For the text-containing cell, return its midpoint in (x, y) coordinate format. 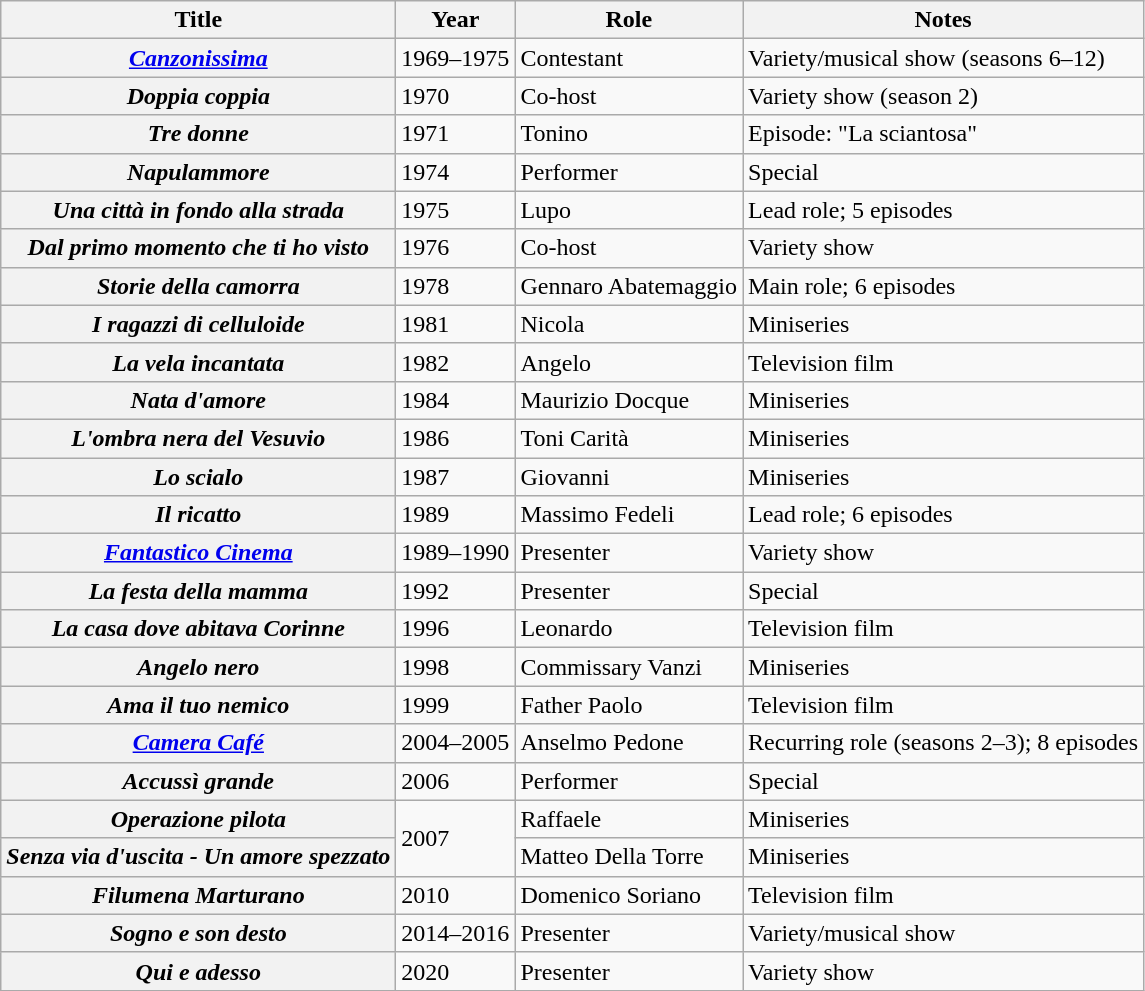
Ama il tuo nemico (198, 705)
Lupo (629, 210)
L'ombra nera del Vesuvio (198, 438)
Title (198, 20)
Doppia coppia (198, 96)
Dal primo momento che ti ho visto (198, 248)
Lead role; 6 episodes (944, 515)
Una città in fondo alla strada (198, 210)
Tre donne (198, 134)
1989 (456, 515)
Angelo (629, 362)
Camera Café (198, 743)
Giovanni (629, 477)
1981 (456, 324)
Sogno e son desto (198, 933)
1982 (456, 362)
1986 (456, 438)
1975 (456, 210)
Role (629, 20)
1999 (456, 705)
Main role; 6 episodes (944, 286)
1971 (456, 134)
Father Paolo (629, 705)
Senza via d'uscita - Un amore spezzato (198, 857)
Accussì grande (198, 781)
Tonino (629, 134)
1978 (456, 286)
Toni Carità (629, 438)
2020 (456, 971)
Angelo nero (198, 667)
Fantastico Cinema (198, 553)
Variety/musical show (944, 933)
Canzonissima (198, 58)
Operazione pilota (198, 819)
Gennaro Abatemaggio (629, 286)
Filumena Marturano (198, 895)
1974 (456, 172)
Variety/musical show (seasons 6–12) (944, 58)
Nicola (629, 324)
1976 (456, 248)
Nata d'amore (198, 400)
La festa della mamma (198, 591)
2007 (456, 838)
Lo scialo (198, 477)
La casa dove abitava Corinne (198, 629)
Maurizio Docque (629, 400)
Recurring role (seasons 2–3); 8 episodes (944, 743)
Il ricatto (198, 515)
Contestant (629, 58)
Commissary Vanzi (629, 667)
2014–2016 (456, 933)
Massimo Fedeli (629, 515)
Qui e adesso (198, 971)
1984 (456, 400)
1987 (456, 477)
Domenico Soriano (629, 895)
1989–1990 (456, 553)
1992 (456, 591)
I ragazzi di celluloide (198, 324)
1996 (456, 629)
Storie della camorra (198, 286)
Episode: "La sciantosa" (944, 134)
1970 (456, 96)
1969–1975 (456, 58)
Lead role; 5 episodes (944, 210)
La vela incantata (198, 362)
Anselmo Pedone (629, 743)
2010 (456, 895)
Variety show (season 2) (944, 96)
Napulammore (198, 172)
Matteo Della Torre (629, 857)
Notes (944, 20)
2004–2005 (456, 743)
Raffaele (629, 819)
Year (456, 20)
2006 (456, 781)
1998 (456, 667)
Leonardo (629, 629)
